Scan for the cell matching the given text and deliver its (x, y) coordinate at center. 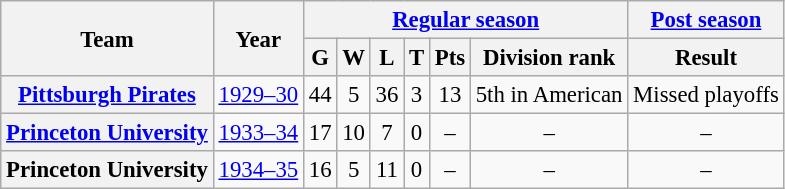
Year (258, 38)
3 (417, 95)
1929–30 (258, 95)
Division rank (548, 58)
W (354, 58)
Pts (450, 58)
Missed playoffs (706, 95)
Pittsburgh Pirates (107, 95)
Result (706, 58)
10 (354, 133)
36 (386, 95)
17 (320, 133)
1933–34 (258, 133)
T (417, 58)
Team (107, 38)
11 (386, 170)
7 (386, 133)
L (386, 58)
Post season (706, 20)
16 (320, 170)
1934–35 (258, 170)
5th in American (548, 95)
Regular season (466, 20)
13 (450, 95)
G (320, 58)
44 (320, 95)
